Find where the given text appears and provide that cell's center as [X, Y] coordinate. 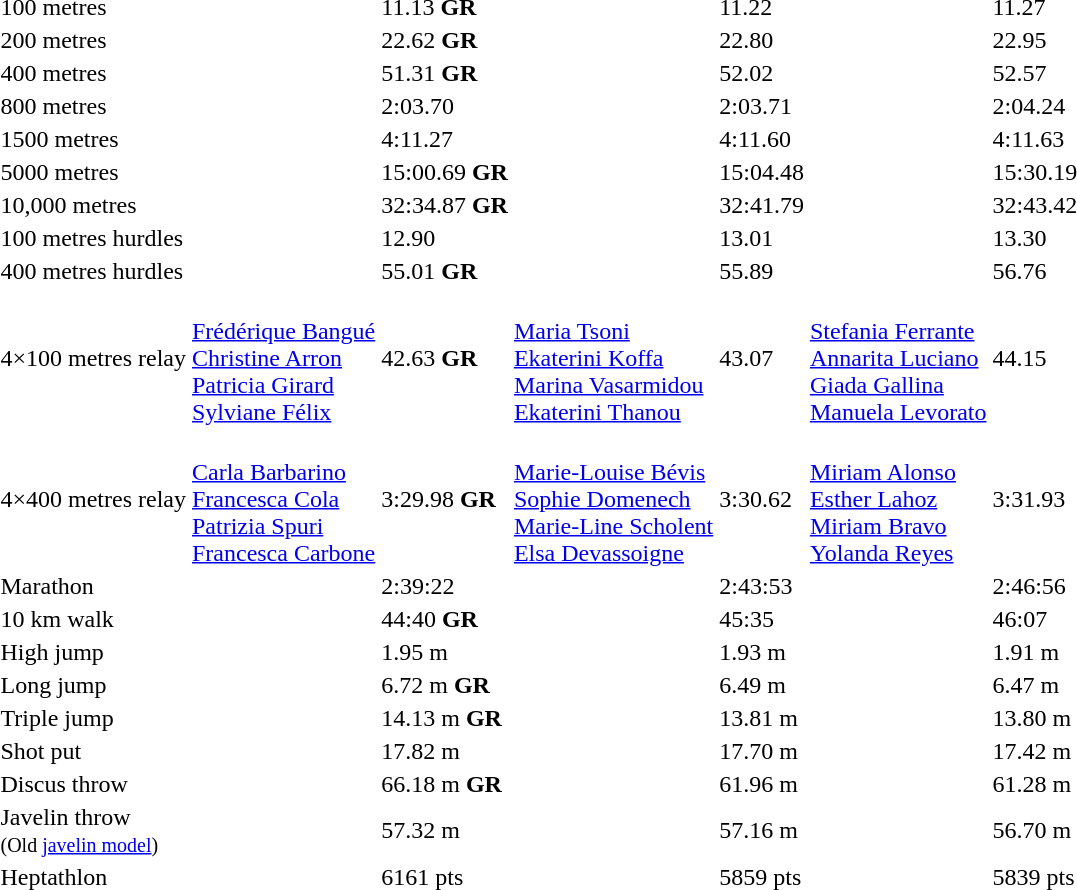
44:40 GR [445, 619]
12.90 [445, 238]
45:35 [762, 619]
1.93 m [762, 652]
61.96 m [762, 784]
14.13 m GR [445, 718]
66.18 m GR [445, 784]
4:11.27 [445, 139]
Frédérique BanguéChristine ArronPatricia GirardSylviane Félix [283, 358]
42.63 GR [445, 358]
3:29.98 GR [445, 499]
2:03.70 [445, 106]
51.31 GR [445, 73]
22.80 [762, 40]
Maria TsoniEkaterini KoffaMarina VasarmidouEkaterini Thanou [613, 358]
15:04.48 [762, 172]
Carla BarbarinoFrancesca ColaPatrizia SpuriFrancesca Carbone [283, 499]
32:41.79 [762, 205]
2:03.71 [762, 106]
15:00.69 GR [445, 172]
4:11.60 [762, 139]
Miriam AlonsoEsther LahozMiriam BravoYolanda Reyes [898, 499]
2:43:53 [762, 586]
13.81 m [762, 718]
43.07 [762, 358]
32:34.87 GR [445, 205]
6.72 m GR [445, 685]
Stefania FerranteAnnarita LucianoGiada GallinaManuela Levorato [898, 358]
3:30.62 [762, 499]
6.49 m [762, 685]
52.02 [762, 73]
13.01 [762, 238]
57.16 m [762, 830]
17.82 m [445, 751]
1.95 m [445, 652]
2:39:22 [445, 586]
55.01 GR [445, 271]
55.89 [762, 271]
Marie-Louise BévisSophie DomenechMarie-Line ScholentElsa Devassoigne [613, 499]
22.62 GR [445, 40]
17.70 m [762, 751]
57.32 m [445, 830]
